Find where the given text appears and provide that cell's center as [X, Y] coordinate. 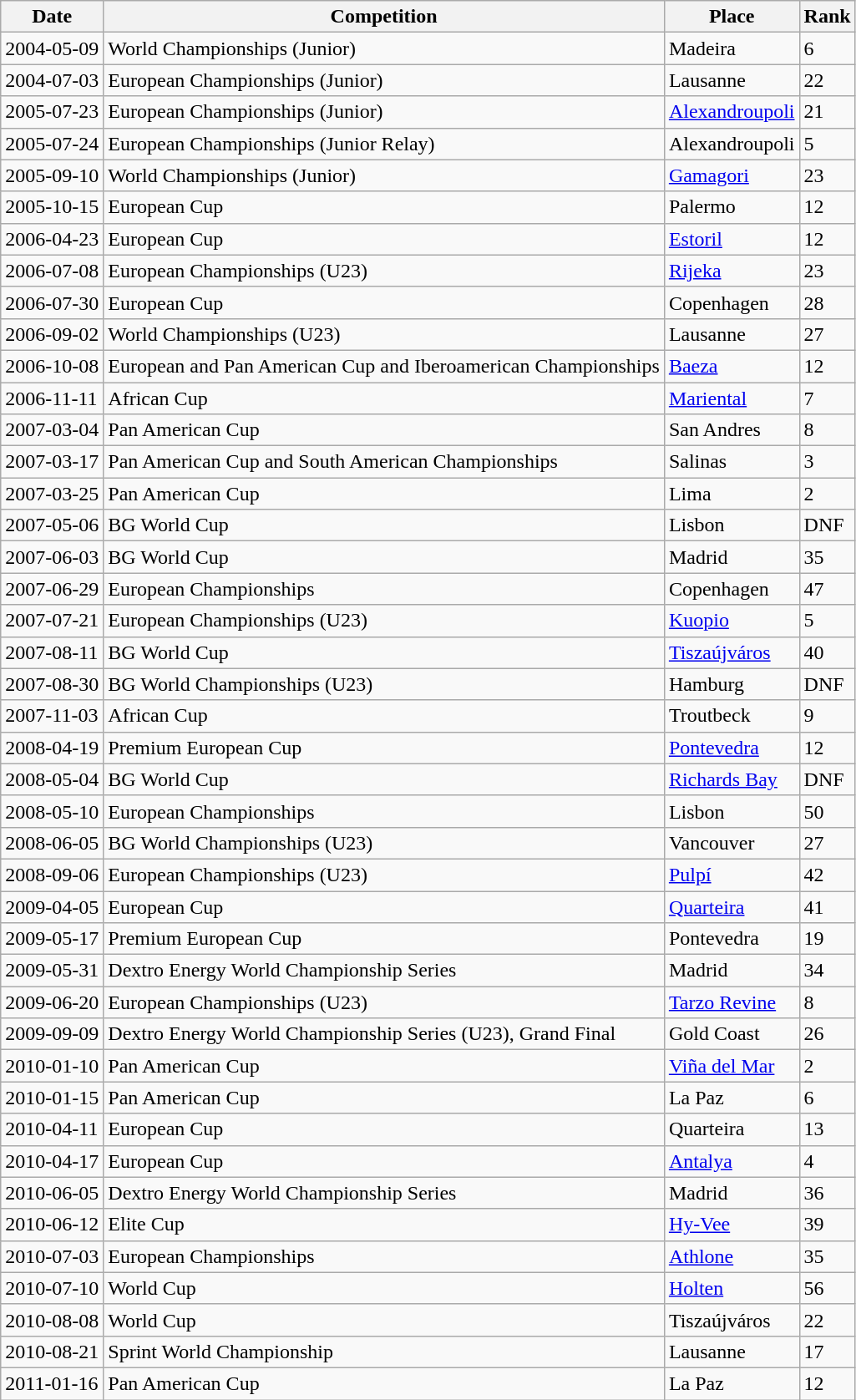
European Championships (Junior Relay) [384, 144]
42 [827, 875]
2005-09-10 [52, 175]
41 [827, 906]
Gold Coast [732, 1034]
Estoril [732, 239]
17 [827, 1352]
Place [732, 17]
Madeira [732, 48]
Palermo [732, 207]
2010-01-15 [52, 1098]
2007-05-06 [52, 525]
2005-07-24 [52, 144]
European and Pan American Cup and Iberoamerican Championships [384, 366]
2006-07-30 [52, 302]
San Andres [732, 430]
2005-07-23 [52, 112]
World Championships (U23) [384, 334]
2008-05-04 [52, 779]
2004-07-03 [52, 80]
7 [827, 398]
Lima [732, 494]
2007-11-03 [52, 716]
Troutbeck [732, 716]
Competition [384, 17]
Antalya [732, 1161]
36 [827, 1193]
Kuopio [732, 621]
2009-05-31 [52, 971]
Richards Bay [732, 779]
4 [827, 1161]
Baeza [732, 366]
Elite Cup [384, 1225]
Dextro Energy World Championship Series (U23), Grand Final [384, 1034]
2008-05-10 [52, 811]
2008-09-06 [52, 875]
2010-07-10 [52, 1288]
2010-07-03 [52, 1256]
Date [52, 17]
Athlone [732, 1256]
50 [827, 811]
Tarzo Revine [732, 1002]
Pan American Cup and South American Championships [384, 462]
2007-08-30 [52, 684]
9 [827, 716]
2009-06-20 [52, 1002]
Pulpí [732, 875]
39 [827, 1225]
2010-08-08 [52, 1320]
34 [827, 971]
Vancouver [732, 843]
2006-04-23 [52, 239]
Holten [732, 1288]
2009-05-17 [52, 939]
2007-03-04 [52, 430]
13 [827, 1129]
2008-04-19 [52, 748]
3 [827, 462]
2007-06-29 [52, 589]
40 [827, 652]
2011-01-16 [52, 1383]
2010-08-21 [52, 1352]
Rijeka [732, 271]
2005-10-15 [52, 207]
21 [827, 112]
2006-09-02 [52, 334]
Sprint World Championship [384, 1352]
2004-05-09 [52, 48]
Hamburg [732, 684]
2010-06-12 [52, 1225]
2008-06-05 [52, 843]
56 [827, 1288]
2007-06-03 [52, 557]
2007-07-21 [52, 621]
28 [827, 302]
Viña del Mar [732, 1066]
2010-04-17 [52, 1161]
2006-10-08 [52, 366]
2006-11-11 [52, 398]
2010-06-05 [52, 1193]
2007-08-11 [52, 652]
2010-04-11 [52, 1129]
2007-03-17 [52, 462]
2009-04-05 [52, 906]
Salinas [732, 462]
Mariental [732, 398]
26 [827, 1034]
Gamagori [732, 175]
19 [827, 939]
2009-09-09 [52, 1034]
2007-03-25 [52, 494]
Hy-Vee [732, 1225]
Rank [827, 17]
2010-01-10 [52, 1066]
2006-07-08 [52, 271]
47 [827, 589]
